Find where the given text appears and provide that cell's center as (X, Y) coordinate. 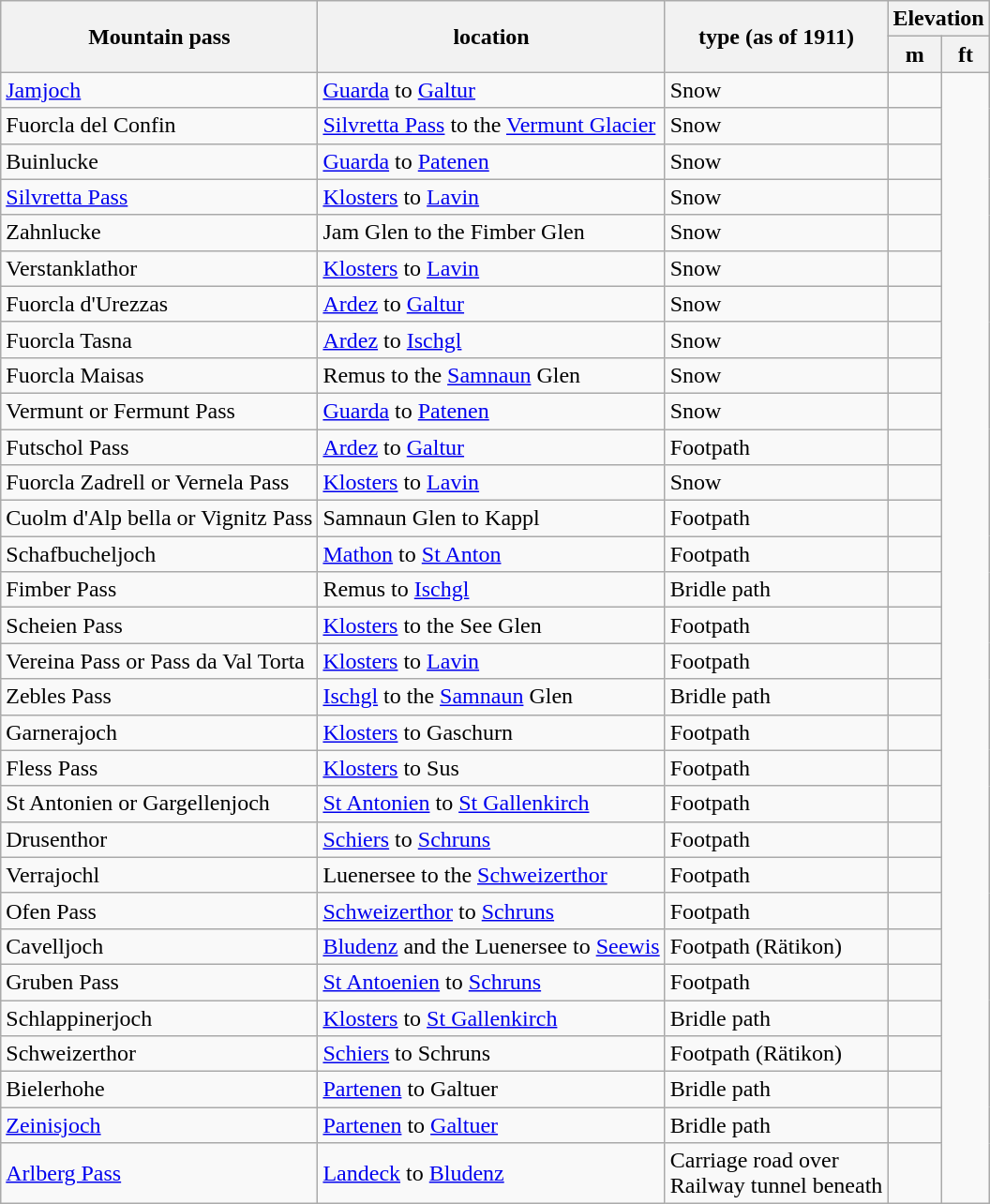
Schlappinerjoch (159, 1017)
Schafbucheljoch (159, 554)
Cuolm d'Alp bella or Vignitz Pass (159, 519)
Futschol Pass (159, 447)
Jamjoch (159, 90)
Elevation (938, 19)
Fuorcla Maisas (159, 375)
Fuorcla Tasna (159, 339)
Scheien Pass (159, 625)
Fuorcla d'Urezzas (159, 304)
Verrajochl (159, 875)
Klosters to Gaschurn (491, 732)
Fuorcla del Confin (159, 126)
St Antonien or Gargellenjoch (159, 804)
Bludenz and the Luenersee to Seewis (491, 946)
Silvretta Pass to the Vermunt Glacier (491, 126)
Landeck to Bludenz (491, 1174)
Fless Pass (159, 768)
Silvretta Pass (159, 197)
Carriage road over Railway tunnel beneath (776, 1174)
Ischgl to the Samnaun Glen (491, 697)
Vereina Pass or Pass da Val Torta (159, 661)
m (915, 54)
Ofen Pass (159, 911)
Schweizerthor to Schruns (491, 911)
Samnaun Glen to Kappl (491, 519)
Guarda to Galtur (491, 90)
Fuorcla Zadrell or Vernela Pass (159, 483)
Klosters to Sus (491, 768)
Klosters to the See Glen (491, 625)
Mathon to St Anton (491, 554)
Zebles Pass (159, 697)
Arlberg Pass (159, 1174)
type (as of 1911) (776, 37)
Mountain pass (159, 37)
Schweizerthor (159, 1054)
Zahnlucke (159, 233)
Luenersee to the Schweizerthor (491, 875)
Drusenthor (159, 839)
Remus to Ischgl (491, 590)
Klosters to St Gallenkirch (491, 1017)
Bielerhohe (159, 1090)
ft (966, 54)
Verstanklathor (159, 268)
Jam Glen to the Fimber Glen (491, 233)
Ardez to Ischgl (491, 339)
Fimber Pass (159, 590)
Zeinisjoch (159, 1125)
Remus to the Samnaun Glen (491, 375)
Buinlucke (159, 161)
St Antoenien to Schruns (491, 982)
St Antonien to St Gallenkirch (491, 804)
Gruben Pass (159, 982)
Cavelljoch (159, 946)
location (491, 37)
Garnerajoch (159, 732)
Vermunt or Fermunt Pass (159, 411)
